Return [X, Y] of the center of cell containing provided text 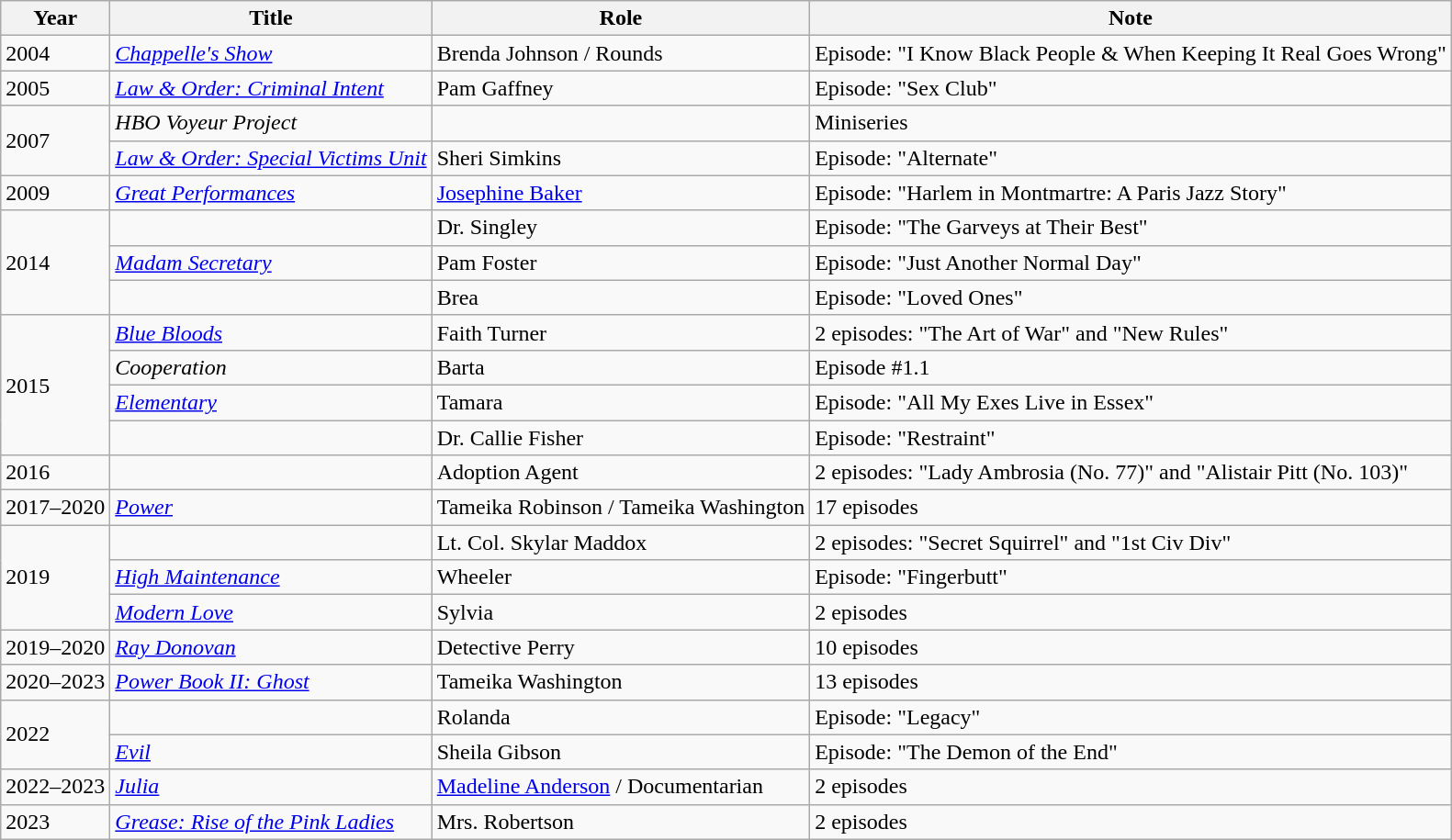
Pam Gaffney [621, 88]
2009 [55, 193]
2007 [55, 140]
2005 [55, 88]
Madeline Anderson / Documentarian [621, 787]
Blue Bloods [271, 332]
Ray Donovan [271, 647]
Law & Order: Special Victims Unit [271, 158]
Title [271, 18]
Episode: "Just Another Normal Day" [1131, 263]
Brenda Johnson / Rounds [621, 53]
Detective Perry [621, 647]
Sheri Simkins [621, 158]
2 episodes: "Lady Ambrosia (No. 77)" and "Alistair Pitt (No. 103)" [1131, 473]
Sylvia [621, 612]
Power Book II: Ghost [271, 682]
Sheila Gibson [621, 752]
Episode: "The Demon of the End" [1131, 752]
2023 [55, 822]
Barta [621, 367]
Law & Order: Criminal Intent [271, 88]
Madam Secretary [271, 263]
2020–2023 [55, 682]
2 episodes: "The Art of War" and "New Rules" [1131, 332]
Episode: "Harlem in Montmartre: A Paris Jazz Story" [1131, 193]
13 episodes [1131, 682]
Episode: "Legacy" [1131, 717]
Modern Love [271, 612]
Episode: "Restraint" [1131, 438]
Year [55, 18]
Evil [271, 752]
Lt. Col. Skylar Maddox [621, 543]
2022–2023 [55, 787]
Note [1131, 18]
Wheeler [621, 577]
2022 [55, 734]
Miniseries [1131, 123]
Chappelle's Show [271, 53]
10 episodes [1131, 647]
High Maintenance [271, 577]
Elementary [271, 402]
2017–2020 [55, 508]
Pam Foster [621, 263]
Brea [621, 297]
2 episodes: "Secret Squirrel" and "1st Civ Div" [1131, 543]
Episode: "The Garveys at Their Best" [1131, 228]
2016 [55, 473]
Role [621, 18]
Rolanda [621, 717]
Adoption Agent [621, 473]
Tamara [621, 402]
Great Performances [271, 193]
2004 [55, 53]
Grease: Rise of the Pink Ladies [271, 822]
Tameika Robinson / Tameika Washington [621, 508]
2014 [55, 263]
Josephine Baker [621, 193]
Episode: "Sex Club" [1131, 88]
HBO Voyeur Project [271, 123]
Episode: "Fingerbutt" [1131, 577]
2019 [55, 577]
Episode: "All My Exes Live in Essex" [1131, 402]
Faith Turner [621, 332]
Dr. Callie Fisher [621, 438]
2019–2020 [55, 647]
Episode: "I Know Black People & When Keeping It Real Goes Wrong" [1131, 53]
Tameika Washington [621, 682]
Episode #1.1 [1131, 367]
2015 [55, 385]
Cooperation [271, 367]
Dr. Singley [621, 228]
17 episodes [1131, 508]
Julia [271, 787]
Episode: "Loved Ones" [1131, 297]
Mrs. Robertson [621, 822]
Power [271, 508]
Episode: "Alternate" [1131, 158]
